Return (x, y) of the center of cell containing provided text 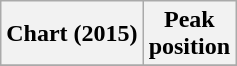
Peakposition (189, 34)
Chart (2015) (72, 34)
